Output the (x, y) coordinate of the center of the cell containing the given text.  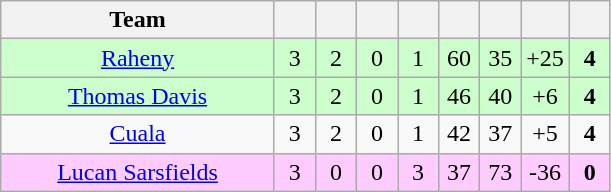
73 (500, 172)
42 (460, 134)
46 (460, 96)
Team (138, 20)
Lucan Sarsfields (138, 172)
Cuala (138, 134)
+5 (546, 134)
+25 (546, 58)
Thomas Davis (138, 96)
60 (460, 58)
40 (500, 96)
+6 (546, 96)
35 (500, 58)
-36 (546, 172)
Raheny (138, 58)
